Return (X, Y) of the center of cell containing provided text 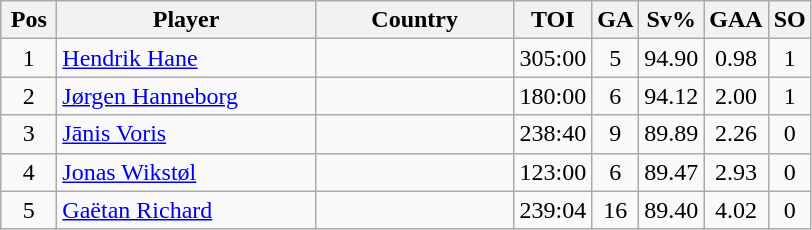
9 (616, 134)
2 (29, 96)
4.02 (736, 210)
TOI (553, 20)
2.26 (736, 134)
2.00 (736, 96)
94.90 (672, 58)
Jonas Wikstøl (186, 172)
Country (414, 20)
GAA (736, 20)
89.47 (672, 172)
Hendrik Hane (186, 58)
180:00 (553, 96)
0.98 (736, 58)
GA (616, 20)
89.40 (672, 210)
Sv% (672, 20)
Gaëtan Richard (186, 210)
4 (29, 172)
Player (186, 20)
Pos (29, 20)
2.93 (736, 172)
123:00 (553, 172)
94.12 (672, 96)
16 (616, 210)
89.89 (672, 134)
Jānis Voris (186, 134)
238:40 (553, 134)
3 (29, 134)
SO (790, 20)
239:04 (553, 210)
Jørgen Hanneborg (186, 96)
305:00 (553, 58)
